Scan for the cell matching the given text and deliver its (x, y) coordinate at center. 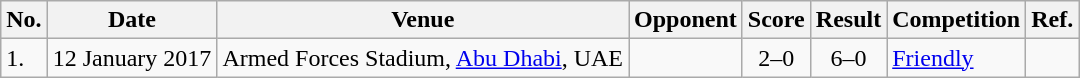
Friendly (956, 58)
12 January 2017 (132, 58)
Venue (423, 20)
Result (848, 20)
1. (24, 58)
Opponent (686, 20)
Score (776, 20)
Competition (956, 20)
6–0 (848, 58)
No. (24, 20)
Armed Forces Stadium, Abu Dhabi, UAE (423, 58)
2–0 (776, 58)
Date (132, 20)
Ref. (1052, 20)
